Scan for the cell matching the given text and deliver its [x, y] coordinate at center. 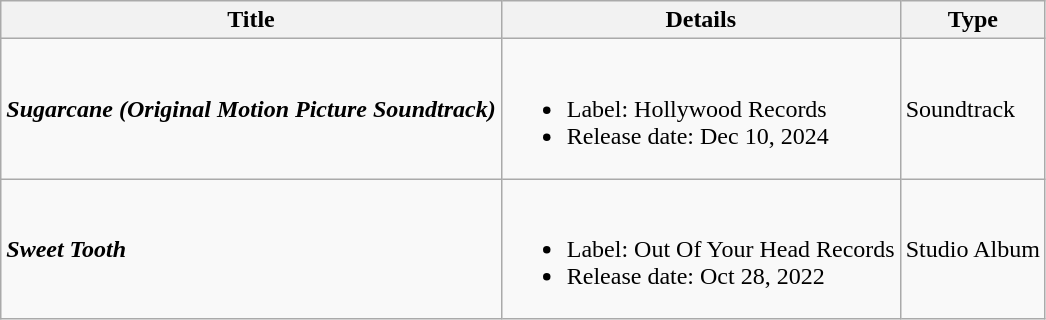
Sugarcane (Original Motion Picture Soundtrack) [251, 109]
Title [251, 20]
Studio Album [972, 249]
Type [972, 20]
Details [700, 20]
Label: Hollywood RecordsRelease date: Dec 10, 2024 [700, 109]
Soundtrack [972, 109]
Label: Out Of Your Head RecordsRelease date: Oct 28, 2022 [700, 249]
Sweet Tooth [251, 249]
